Search for the cell housing the specified text and yield its [x, y] center coordinate. 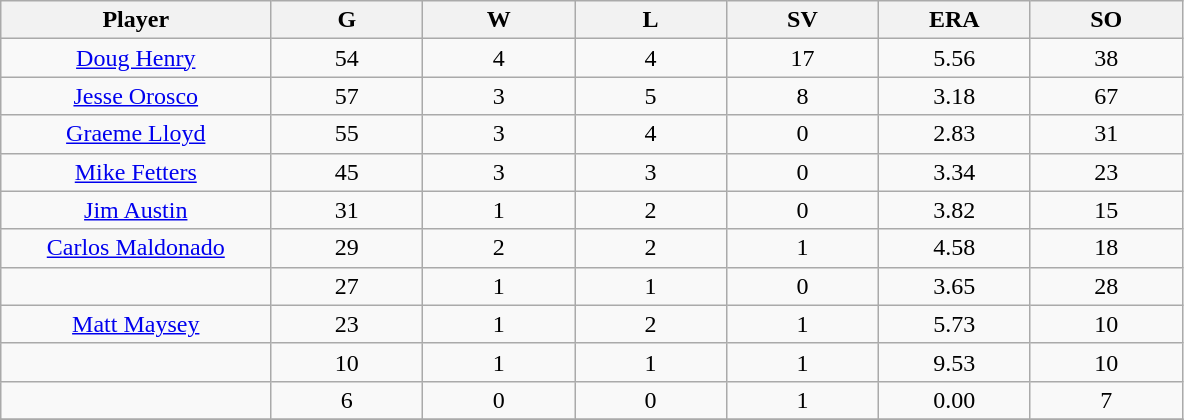
54 [347, 58]
Jesse Orosco [136, 96]
SO [1106, 20]
W [499, 20]
Matt Maysey [136, 324]
4.58 [954, 248]
5 [651, 96]
Jim Austin [136, 210]
3.18 [954, 96]
6 [347, 400]
Player [136, 20]
Doug Henry [136, 58]
G [347, 20]
3.34 [954, 172]
Carlos Maldonado [136, 248]
45 [347, 172]
7 [1106, 400]
18 [1106, 248]
55 [347, 134]
Graeme Lloyd [136, 134]
2.83 [954, 134]
Mike Fetters [136, 172]
5.56 [954, 58]
67 [1106, 96]
3.65 [954, 286]
17 [802, 58]
5.73 [954, 324]
8 [802, 96]
0.00 [954, 400]
57 [347, 96]
9.53 [954, 362]
SV [802, 20]
38 [1106, 58]
27 [347, 286]
29 [347, 248]
ERA [954, 20]
28 [1106, 286]
3.82 [954, 210]
15 [1106, 210]
L [651, 20]
